For the text-containing cell, return its midpoint in [X, Y] coordinate format. 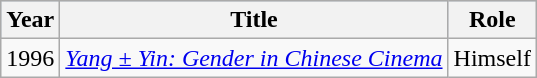
Role [492, 20]
Himself [492, 58]
1996 [30, 58]
Yang ± Yin: Gender in Chinese Cinema [254, 58]
Title [254, 20]
Year [30, 20]
